Locate the cell with the specified text and output its (x, y) center coordinate. 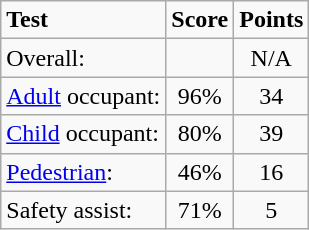
16 (272, 172)
Test (84, 20)
Safety assist: (84, 210)
46% (200, 172)
Points (272, 20)
Child occupant: (84, 134)
96% (200, 96)
71% (200, 210)
Overall: (84, 58)
Pedestrian: (84, 172)
34 (272, 96)
80% (200, 134)
Score (200, 20)
39 (272, 134)
5 (272, 210)
N/A (272, 58)
Adult occupant: (84, 96)
